Capture the cell that displays the provided text and extract its [X, Y] central coordinate. 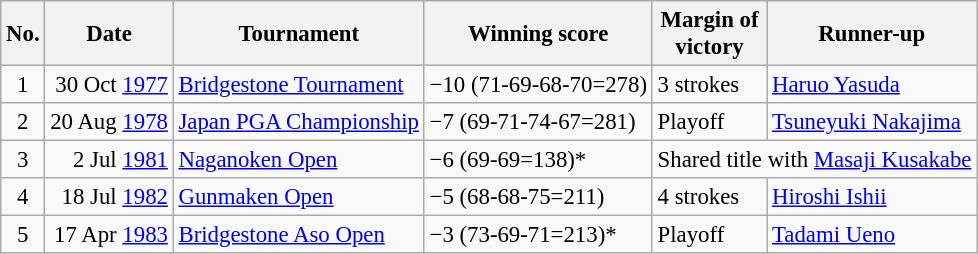
Haruo Yasuda [872, 85]
Margin ofvictory [709, 34]
Bridgestone Aso Open [298, 235]
20 Aug 1978 [109, 122]
−7 (69-71-74-67=281) [538, 122]
18 Jul 1982 [109, 197]
No. [23, 34]
−5 (68-68-75=211) [538, 197]
3 [23, 160]
−10 (71-69-68-70=278) [538, 85]
2 Jul 1981 [109, 160]
30 Oct 1977 [109, 85]
4 [23, 197]
Hiroshi Ishii [872, 197]
5 [23, 235]
Bridgestone Tournament [298, 85]
Naganoken Open [298, 160]
Japan PGA Championship [298, 122]
Tsuneyuki Nakajima [872, 122]
17 Apr 1983 [109, 235]
Winning score [538, 34]
Runner-up [872, 34]
Tadami Ueno [872, 235]
Shared title with Masaji Kusakabe [814, 160]
4 strokes [709, 197]
3 strokes [709, 85]
Gunmaken Open [298, 197]
2 [23, 122]
−6 (69-69=138)* [538, 160]
1 [23, 85]
Date [109, 34]
Tournament [298, 34]
−3 (73-69-71=213)* [538, 235]
